From the cell containing the given text, extract its center point as [X, Y] coordinate. 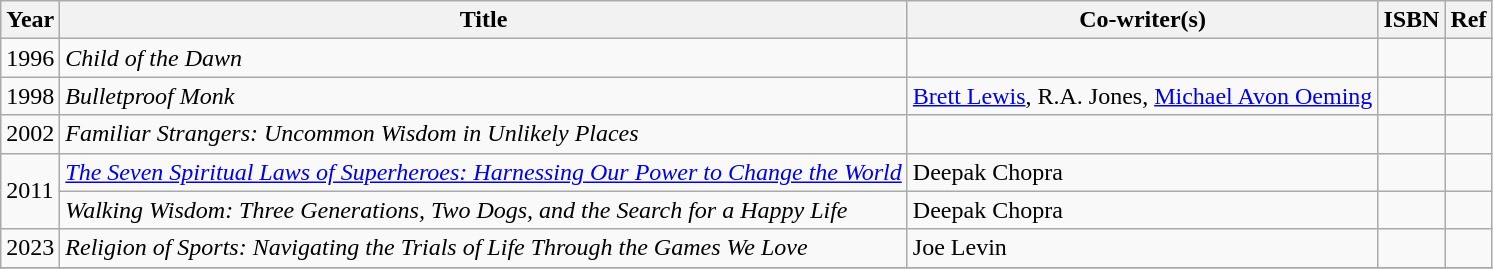
Familiar Strangers: Uncommon Wisdom in Unlikely Places [484, 134]
Religion of Sports: Navigating the Trials of Life Through the Games We Love [484, 248]
Co-writer(s) [1142, 20]
Bulletproof Monk [484, 96]
Year [30, 20]
Walking Wisdom: Three Generations, Two Dogs, and the Search for a Happy Life [484, 210]
Joe Levin [1142, 248]
2011 [30, 191]
2023 [30, 248]
Ref [1468, 20]
2002 [30, 134]
Title [484, 20]
1998 [30, 96]
ISBN [1412, 20]
The Seven Spiritual Laws of Superheroes: Harnessing Our Power to Change the World [484, 172]
1996 [30, 58]
Child of the Dawn [484, 58]
Brett Lewis, R.A. Jones, Michael Avon Oeming [1142, 96]
